Detect which cell encompasses the target text, then output its (X, Y) center coordinate. 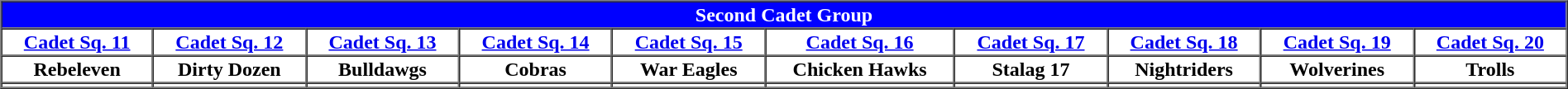
Cadet Sq. 14 (536, 41)
Cobras (536, 69)
Cadet Sq. 19 (1336, 41)
Stalag 17 (1030, 69)
Cadet Sq. 20 (1490, 41)
Cadet Sq. 17 (1030, 41)
Trolls (1490, 69)
Dirty Dozen (230, 69)
War Eagles (688, 69)
Rebeleven (78, 69)
Cadet Sq. 18 (1184, 41)
Cadet Sq. 13 (382, 41)
Chicken Hawks (860, 69)
Cadet Sq. 16 (860, 41)
Cadet Sq. 15 (688, 41)
Nightriders (1184, 69)
Cadet Sq. 12 (230, 41)
Second Cadet Group (784, 15)
Cadet Sq. 11 (78, 41)
Wolverines (1336, 69)
Bulldawgs (382, 69)
